Detect which cell encompasses the target text, then output its [X, Y] center coordinate. 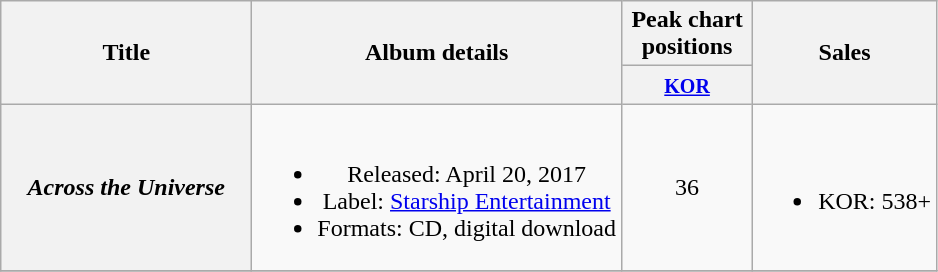
Released: April 20, 2017Label: Starship EntertainmentFormats: CD, digital download [437, 188]
36 [688, 188]
Sales [845, 52]
KOR: 538+ [845, 188]
Album details [437, 52]
Title [126, 52]
KOR [688, 85]
Peak chart positions [688, 34]
Across the Universe [126, 188]
